Extract the [x, y] coordinate from the center of the cell holding the provided text.  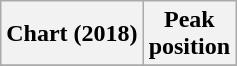
Peak position [189, 34]
Chart (2018) [72, 34]
